Provide the [X, Y] coordinate of the cell's center where the given text is located.  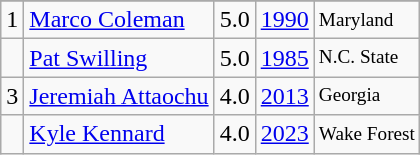
Wake Forest [366, 134]
Maryland [366, 20]
2013 [284, 96]
1990 [284, 20]
1 [12, 20]
3 [12, 96]
Marco Coleman [119, 20]
Georgia [366, 96]
Pat Swilling [119, 58]
Jeremiah Attaochu [119, 96]
2023 [284, 134]
1985 [284, 58]
N.C. State [366, 58]
Kyle Kennard [119, 134]
